Provide the [X, Y] coordinate of the cell's center where the given text is located.  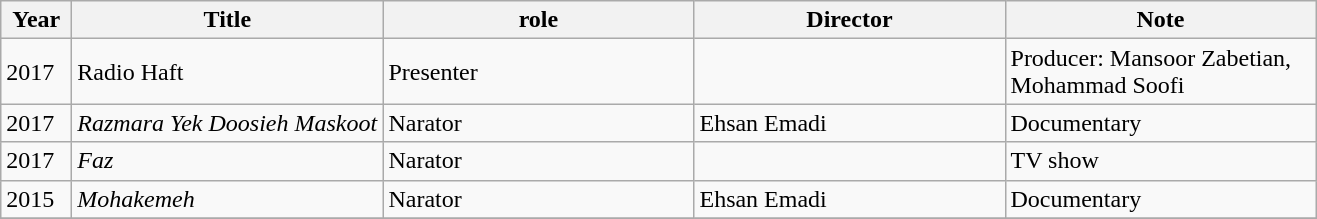
Presenter [538, 72]
Director [850, 20]
Razmara Yek Doosieh Maskoot [228, 123]
Producer: Mansoor Zabetian, Mohammad Soofi [1160, 72]
Mohakemeh [228, 199]
role [538, 20]
Radio Haft [228, 72]
TV show [1160, 161]
2015 [36, 199]
Title [228, 20]
Year [36, 20]
Faz [228, 161]
Note [1160, 20]
